Locate the cell with the specified text and output its [X, Y] center coordinate. 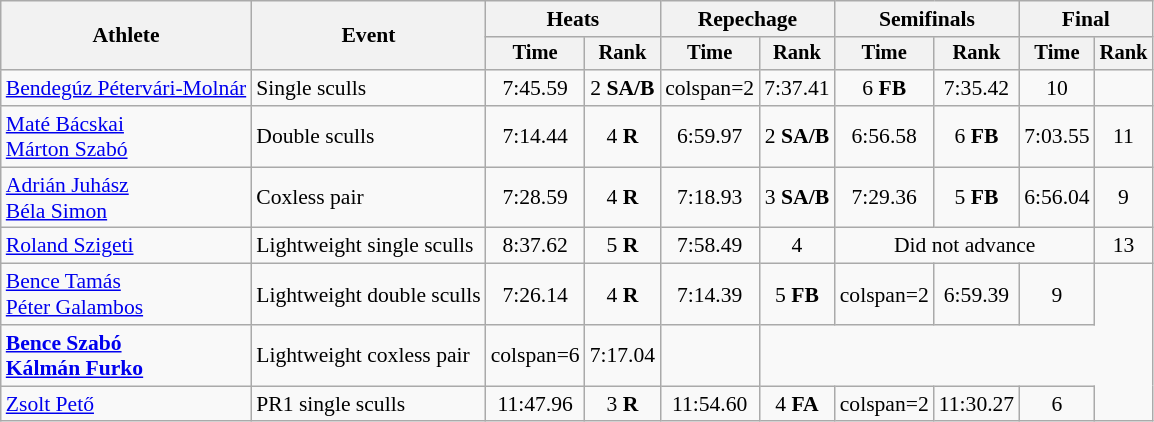
Repechage [748, 19]
Maté BácskaiMárton Szabó [126, 136]
7:58.49 [710, 246]
7:29.36 [884, 198]
Bendegúz Pétervári-Molnár [126, 88]
4 FA [796, 404]
7:45.59 [536, 88]
3 R [622, 404]
4 [796, 246]
Single sculls [368, 88]
Semifinals [928, 19]
Coxless pair [368, 198]
colspan=6 [536, 356]
6:56.04 [1056, 198]
Double sculls [368, 136]
5 R [622, 246]
Event [368, 36]
10 [1056, 88]
Athlete [126, 36]
11:30.27 [976, 404]
11:54.60 [710, 404]
8:37.62 [536, 246]
3 SA/B [796, 198]
7:26.14 [536, 294]
Heats [574, 19]
Lightweight double sculls [368, 294]
6:59.39 [976, 294]
Lightweight coxless pair [368, 356]
7:17.04 [622, 356]
Bence SzabóKálmán Furko [126, 356]
7:35.42 [976, 88]
7:14.39 [710, 294]
PR1 single sculls [368, 404]
11:47.96 [536, 404]
6 [1056, 404]
Zsolt Pető [126, 404]
7:14.44 [536, 136]
13 [1124, 246]
Roland Szigeti [126, 246]
Did not advance [965, 246]
Bence TamásPéter Galambos [126, 294]
Adrián JuhászBéla Simon [126, 198]
Final [1086, 19]
6:56.58 [884, 136]
7:03.55 [1056, 136]
7:37.41 [796, 88]
Lightweight single sculls [368, 246]
11 [1124, 136]
7:18.93 [710, 198]
6:59.97 [710, 136]
7:28.59 [536, 198]
